Search for the cell housing the specified text and yield its (X, Y) center coordinate. 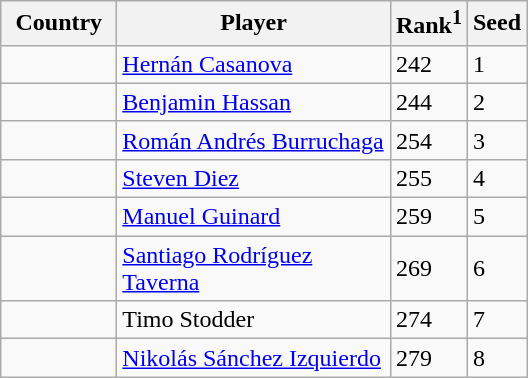
Seed (496, 24)
Timo Stodder (254, 320)
Hernán Casanova (254, 64)
269 (428, 268)
279 (428, 358)
254 (428, 140)
6 (496, 268)
259 (428, 217)
Rank1 (428, 24)
8 (496, 358)
Santiago Rodríguez Taverna (254, 268)
242 (428, 64)
5 (496, 217)
255 (428, 178)
Nikolás Sánchez Izquierdo (254, 358)
Román Andrés Burruchaga (254, 140)
Manuel Guinard (254, 217)
1 (496, 64)
3 (496, 140)
Steven Diez (254, 178)
Country (59, 24)
274 (428, 320)
Player (254, 24)
7 (496, 320)
244 (428, 102)
4 (496, 178)
2 (496, 102)
Benjamin Hassan (254, 102)
